Locate the cell with the specified text and output its [x, y] center coordinate. 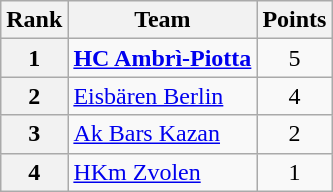
Team [162, 20]
Ak Bars Kazan [162, 134]
Eisbären Berlin [162, 96]
5 [294, 58]
Rank [34, 20]
Points [294, 20]
HKm Zvolen [162, 172]
HC Ambrì-Piotta [162, 58]
3 [34, 134]
